Scan for the cell matching the given text and deliver its [x, y] coordinate at center. 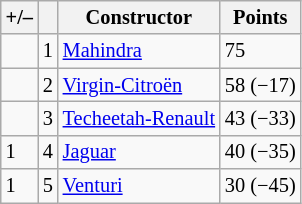
30 (−45) [260, 186]
75 [260, 51]
3 [48, 118]
58 (−17) [260, 85]
Mahindra [139, 51]
Constructor [139, 17]
Venturi [139, 186]
2 [48, 85]
+/– [20, 17]
43 (−33) [260, 118]
40 (−35) [260, 152]
5 [48, 186]
Jaguar [139, 152]
Points [260, 17]
Virgin-Citroën [139, 85]
Techeetah-Renault [139, 118]
4 [48, 152]
